Return [X, Y] of the center of cell containing provided text 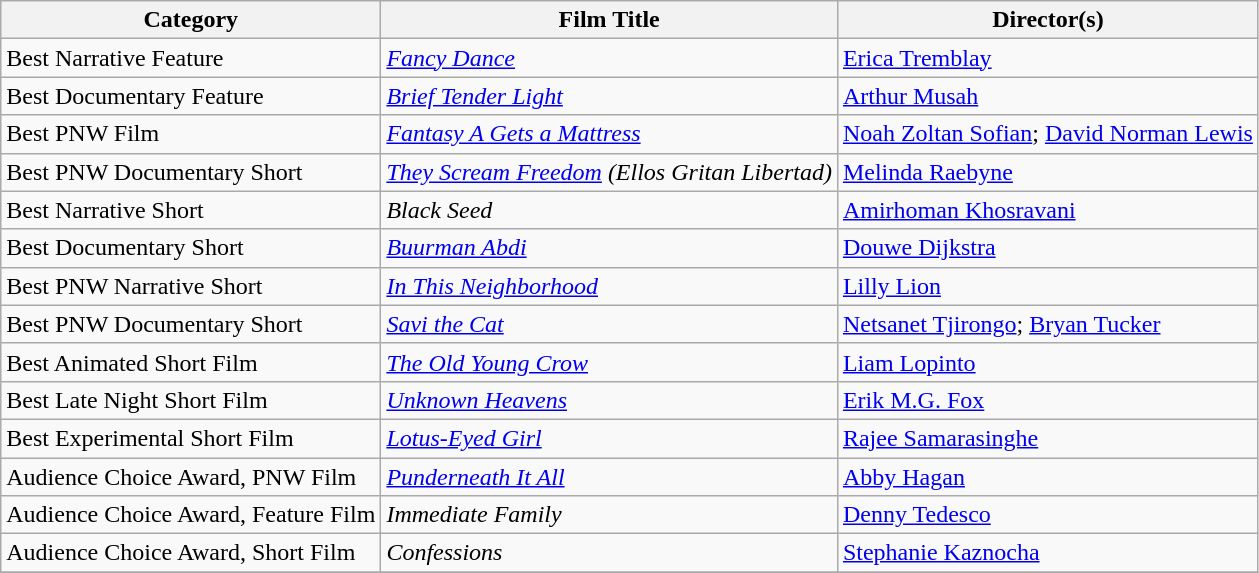
Audience Choice Award, Feature Film [191, 515]
Erik M.G. Fox [1048, 400]
Best Experimental Short Film [191, 438]
Audience Choice Award, PNW Film [191, 477]
Punderneath It All [610, 477]
Erica Tremblay [1048, 58]
Black Seed [610, 210]
Best PNW Film [191, 134]
Buurman Abdi [610, 248]
Stephanie Kaznocha [1048, 553]
Savi the Cat [610, 324]
In This Neighborhood [610, 286]
Amirhoman Khosravani [1048, 210]
Unknown Heavens [610, 400]
Abby Hagan [1048, 477]
Arthur Musah [1048, 96]
Best PNW Narrative Short [191, 286]
Brief Tender Light [610, 96]
Lilly Lion [1048, 286]
Liam Lopinto [1048, 362]
Best Documentary Short [191, 248]
Douwe Dijkstra [1048, 248]
Confessions [610, 553]
Noah Zoltan Sofian; David Norman Lewis [1048, 134]
Lotus-Eyed Girl [610, 438]
They Scream Freedom (Ellos Gritan Libertad) [610, 172]
Netsanet Tjirongo; Bryan Tucker [1048, 324]
Rajee Samarasinghe [1048, 438]
Fancy Dance [610, 58]
Melinda Raebyne [1048, 172]
The Old Young Crow [610, 362]
Best Animated Short Film [191, 362]
Denny Tedesco [1048, 515]
Best Narrative Short [191, 210]
Category [191, 20]
Best Documentary Feature [191, 96]
Best Narrative Feature [191, 58]
Audience Choice Award, Short Film [191, 553]
Best Late Night Short Film [191, 400]
Immediate Family [610, 515]
Director(s) [1048, 20]
Fantasy A Gets a Mattress [610, 134]
Film Title [610, 20]
